Detect which cell encompasses the target text, then output its (x, y) center coordinate. 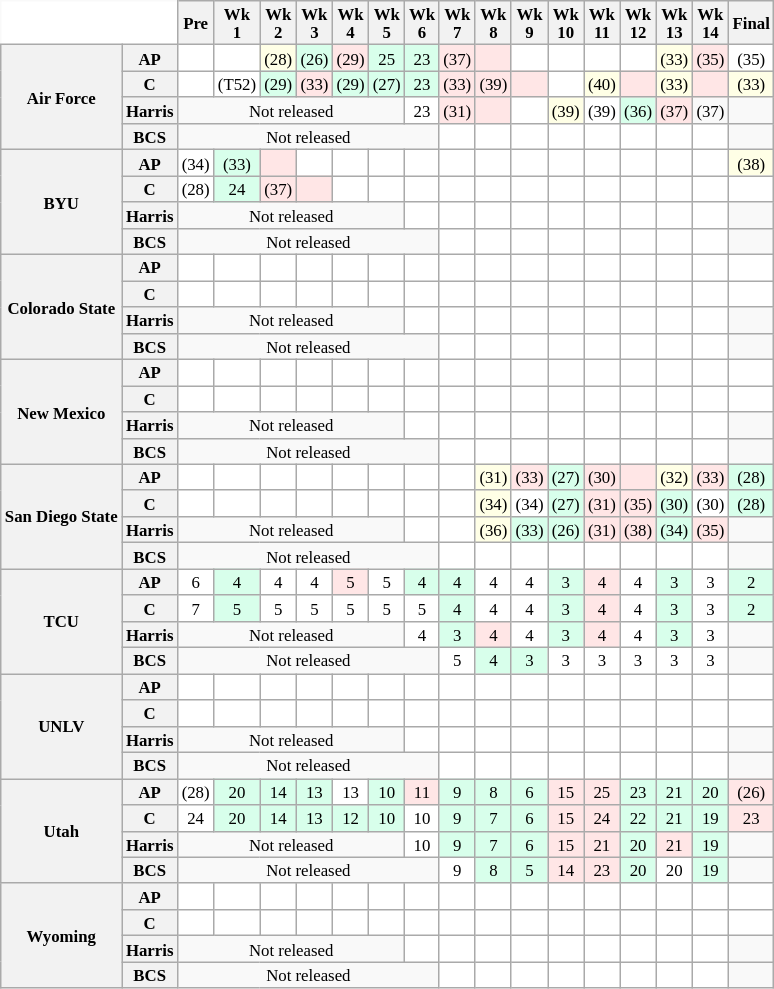
22 (638, 818)
12 (350, 818)
Wk11 (602, 23)
Wk13 (674, 23)
Wk6 (422, 23)
Pre (196, 23)
Final (751, 23)
Wk9 (529, 23)
(40) (602, 84)
Wk3 (314, 23)
Wk2 (278, 23)
BYU (62, 202)
Wk8 (493, 23)
(32) (674, 477)
UNLV (62, 726)
New Mexico (62, 412)
11 (422, 792)
Wk1 (237, 23)
Wk10 (566, 23)
Wk12 (638, 23)
TCU (62, 622)
Utah (62, 832)
(T52) (237, 84)
Wk14 (710, 23)
Wk7 (457, 23)
Wk4 (350, 23)
Wyoming (62, 936)
Wk5 (387, 23)
Air Force (62, 98)
San Diego State (62, 516)
Colorado State (62, 308)
